Determine the [X, Y] coordinate at the center of the cell enclosing the given text.  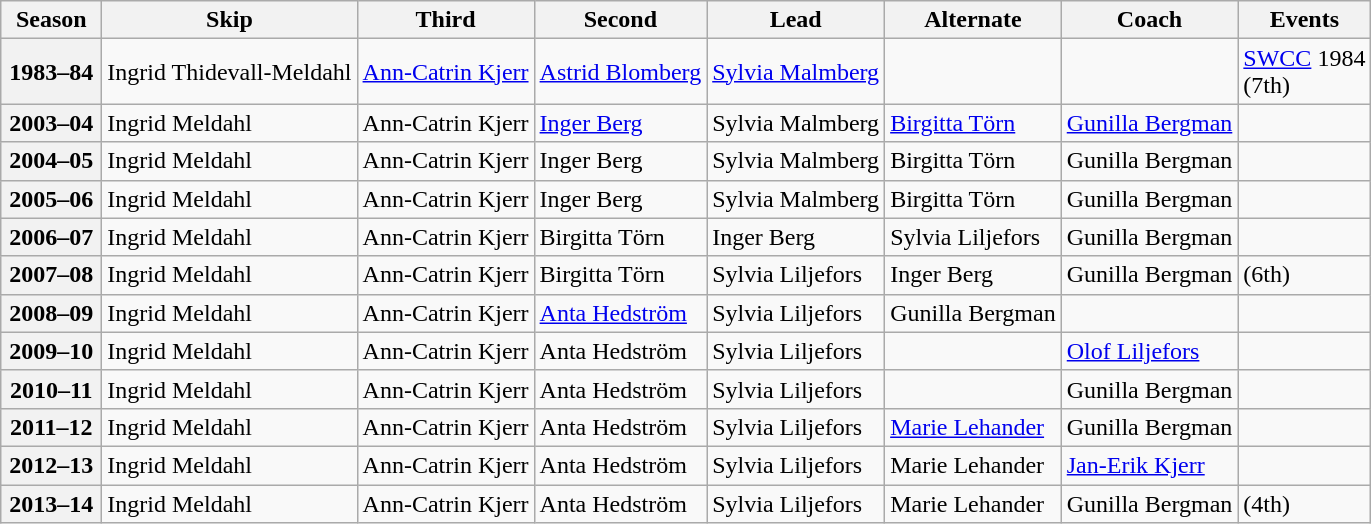
Second [620, 20]
2010–11 [52, 389]
2005–06 [52, 199]
Events [1304, 20]
2009–10 [52, 351]
Alternate [974, 20]
Coach [1150, 20]
Third [446, 20]
Jan-Erik Kjerr [1150, 465]
2012–13 [52, 465]
2011–12 [52, 427]
Skip [230, 20]
Ingrid Thidevall-Meldahl [230, 72]
Olof Liljefors [1150, 351]
2007–08 [52, 275]
Astrid Blomberg [620, 72]
2003–04 [52, 123]
1983–84 [52, 72]
SWCC 1984 (7th) [1304, 72]
Lead [796, 20]
(4th) [1304, 503]
2006–07 [52, 237]
2008–09 [52, 313]
(6th) [1304, 275]
Season [52, 20]
2013–14 [52, 503]
2004–05 [52, 161]
